Provide the [X, Y] coordinate of the cell's center where the given text is located.  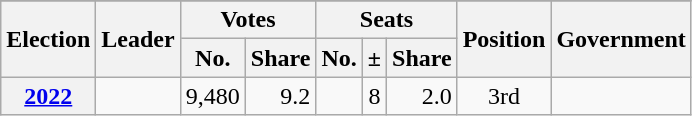
Government [621, 39]
2.0 [422, 96]
Position [504, 39]
8 [374, 96]
3rd [504, 96]
Votes [248, 20]
9.2 [280, 96]
± [374, 58]
2022 [48, 96]
Election [48, 39]
9,480 [212, 96]
Leader [138, 39]
Seats [386, 20]
